Scan for the cell matching the given text and deliver its [X, Y] coordinate at center. 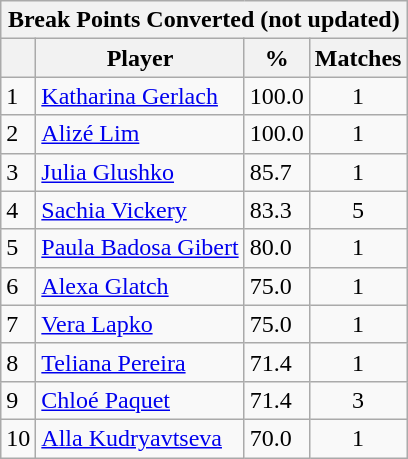
Teliana Pereira [140, 362]
Katharina Gerlach [140, 96]
% [276, 58]
Alizé Lim [140, 134]
80.0 [276, 248]
83.3 [276, 210]
10 [18, 438]
Julia Glushko [140, 172]
85.7 [276, 172]
Paula Badosa Gibert [140, 248]
7 [18, 324]
Chloé Paquet [140, 400]
70.0 [276, 438]
4 [18, 210]
Break Points Converted (not updated) [204, 20]
Alexa Glatch [140, 286]
Matches [358, 58]
2 [18, 134]
Player [140, 58]
8 [18, 362]
Vera Lapko [140, 324]
9 [18, 400]
Alla Kudryavtseva [140, 438]
6 [18, 286]
Sachia Vickery [140, 210]
